Detect which cell encompasses the target text, then output its (X, Y) center coordinate. 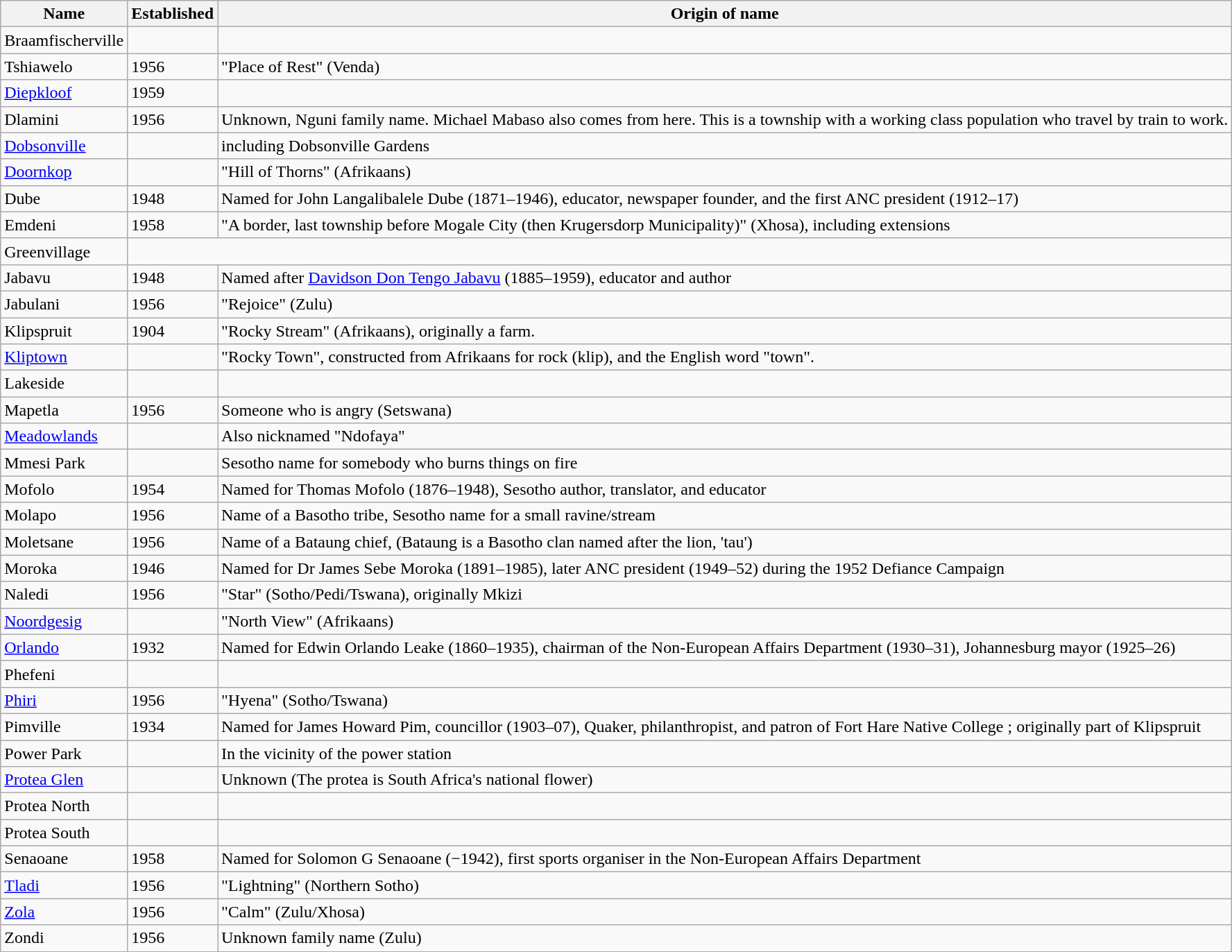
Protea South (64, 833)
Mapetla (64, 410)
Jabavu (64, 278)
Protea North (64, 806)
"Place of Rest" (Venda) (725, 67)
"Lightning" (Northern Sotho) (725, 885)
Someone who is angry (Setswana) (725, 410)
1954 (173, 489)
"Hill of Thorns" (Afrikaans) (725, 172)
"North View" (Afrikaans) (725, 621)
Protea Glen (64, 780)
1946 (173, 568)
Jabulani (64, 304)
Orlando (64, 647)
Noordgesig (64, 621)
1934 (173, 726)
Moroka (64, 568)
Also nicknamed "Ndofaya" (725, 436)
Established (173, 14)
including Dobsonville Gardens (725, 146)
Unknown (The protea is South Africa's national flower) (725, 780)
Klipspruit (64, 331)
Braamfischerville (64, 40)
Mmesi Park (64, 463)
Greenvillage (64, 251)
Named for Thomas Mofolo (1876–1948), Sesotho author, translator, and educator (725, 489)
Diepkloof (64, 93)
Phefeni (64, 674)
Kliptown (64, 357)
Zondi (64, 938)
Named for Dr James Sebe Moroka (1891–1985), later ANC president (1949–52) during the 1952 Defiance Campaign (725, 568)
Lakeside (64, 384)
"A border, last township before Mogale City (then Krugersdorp Municipality)" (Xhosa), including extensions (725, 225)
Pimville (64, 726)
Molapo (64, 516)
Named for John Langalibalele Dube (1871–1946), educator, newspaper founder, and the first ANC president (1912–17) (725, 198)
Doornkop (64, 172)
In the vicinity of the power station (725, 753)
Named for Edwin Orlando Leake (1860–1935), chairman of the Non-European Affairs Department (1930–31), Johannesburg mayor (1925–26) (725, 647)
Unknown, Nguni family name. Michael Mabaso also comes from here. This is a township with a working class population who travel by train to work. (725, 119)
Phiri (64, 700)
"Calm" (Zulu/Xhosa) (725, 912)
Dube (64, 198)
"Rocky Stream" (Afrikaans), originally a farm. (725, 331)
Emdeni (64, 225)
Named for James Howard Pim, councillor (1903–07), Quaker, philanthropist, and patron of Fort Hare Native College ; originally part of Klipspruit (725, 726)
1904 (173, 331)
1959 (173, 93)
Meadowlands (64, 436)
Name of a Basotho tribe, Sesotho name for a small ravine/stream (725, 516)
"Rocky Town", constructed from Afrikaans for rock (klip), and the English word "town". (725, 357)
Power Park (64, 753)
Name of a Bataung chief, (Bataung is a Basotho clan named after the lion, 'tau') (725, 542)
Tladi (64, 885)
Sesotho name for somebody who burns things on fire (725, 463)
Name (64, 14)
Mofolo (64, 489)
Named after Davidson Don Tengo Jabavu (1885–1959), educator and author (725, 278)
Unknown family name (Zulu) (725, 938)
Dlamini (64, 119)
"Hyena" (Sotho/Tswana) (725, 700)
Senaoane (64, 859)
Named for Solomon G Senaoane (−1942), first sports organiser in the Non-European Affairs Department (725, 859)
"Star" (Sotho/Pedi/Tswana), originally Mkizi (725, 595)
Naledi (64, 595)
Zola (64, 912)
1932 (173, 647)
Dobsonville (64, 146)
"Rejoice" (Zulu) (725, 304)
Moletsane (64, 542)
Origin of name (725, 14)
Tshiawelo (64, 67)
